Output the (X, Y) coordinate of the center of the cell containing the given text.  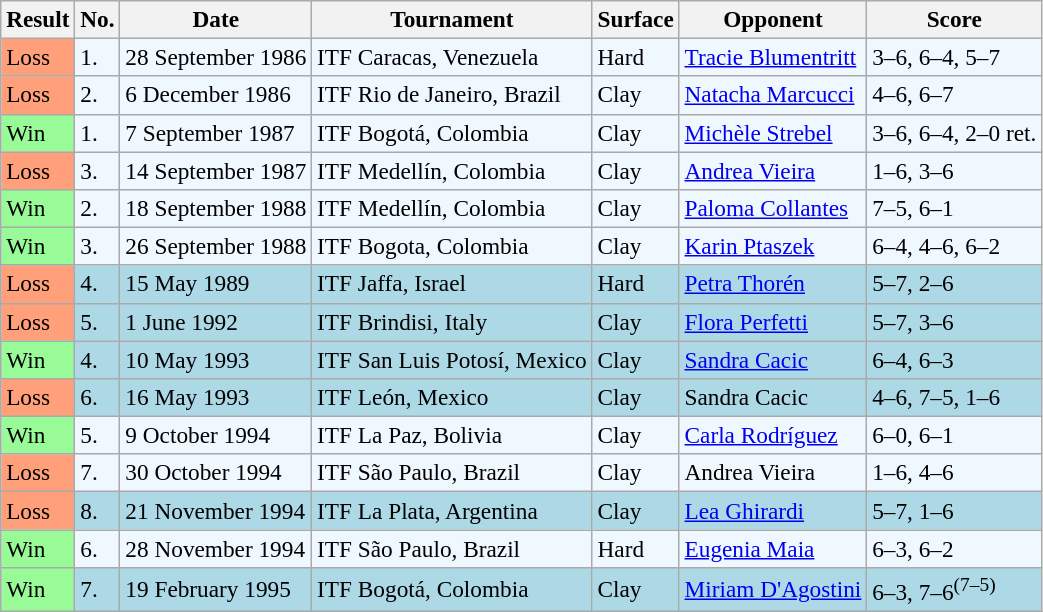
Surface (636, 19)
1 June 1992 (216, 322)
Michèle Strebel (773, 133)
14 September 1987 (216, 170)
ITF La Paz, Bolivia (452, 435)
16 May 1993 (216, 397)
Date (216, 19)
7–5, 6–1 (954, 208)
Carla Rodríguez (773, 435)
6–4, 6–3 (954, 359)
1–6, 4–6 (954, 473)
3–6, 6–4, 2–0 ret. (954, 133)
6–3, 7–6(7–5) (954, 589)
5–7, 3–6 (954, 322)
6–4, 4–6, 6–2 (954, 246)
Paloma Collantes (773, 208)
ITF La Plata, Argentina (452, 510)
6 December 1986 (216, 95)
Opponent (773, 19)
19 February 1995 (216, 589)
8. (98, 510)
Karin Ptaszek (773, 246)
5–7, 2–6 (954, 284)
5–7, 1–6 (954, 510)
Petra Thorén (773, 284)
Miriam D'Agostini (773, 589)
No. (98, 19)
ITF Bogota, Colombia (452, 246)
4–6, 6–7 (954, 95)
Score (954, 19)
ITF León, Mexico (452, 397)
ITF Jaffa, Israel (452, 284)
6–3, 6–2 (954, 548)
1–6, 3–6 (954, 170)
9 October 1994 (216, 435)
21 November 1994 (216, 510)
4–6, 7–5, 1–6 (954, 397)
18 September 1988 (216, 208)
Result (38, 19)
7 September 1987 (216, 133)
ITF Brindisi, Italy (452, 322)
10 May 1993 (216, 359)
3–6, 6–4, 5–7 (954, 57)
28 November 1994 (216, 548)
Lea Ghirardi (773, 510)
Eugenia Maia (773, 548)
ITF Caracas, Venezuela (452, 57)
6–0, 6–1 (954, 435)
Tournament (452, 19)
Tracie Blumentritt (773, 57)
ITF Rio de Janeiro, Brazil (452, 95)
Flora Perfetti (773, 322)
28 September 1986 (216, 57)
15 May 1989 (216, 284)
ITF San Luis Potosí, Mexico (452, 359)
Natacha Marcucci (773, 95)
26 September 1988 (216, 246)
30 October 1994 (216, 473)
